Detect which cell encompasses the target text, then output its (X, Y) center coordinate. 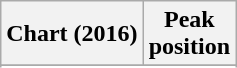
Peakposition (189, 34)
Chart (2016) (72, 34)
